Extract the [x, y] coordinate from the center of the cell holding the provided text.  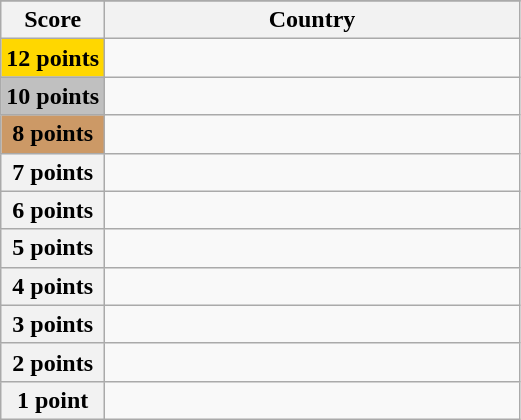
4 points [53, 286]
5 points [53, 248]
8 points [53, 134]
7 points [53, 172]
1 point [53, 400]
Country [312, 20]
3 points [53, 324]
6 points [53, 210]
2 points [53, 362]
Score [53, 20]
12 points [53, 58]
10 points [53, 96]
